Identify which cell holds the provided text, then report its [X, Y] central coordinate. 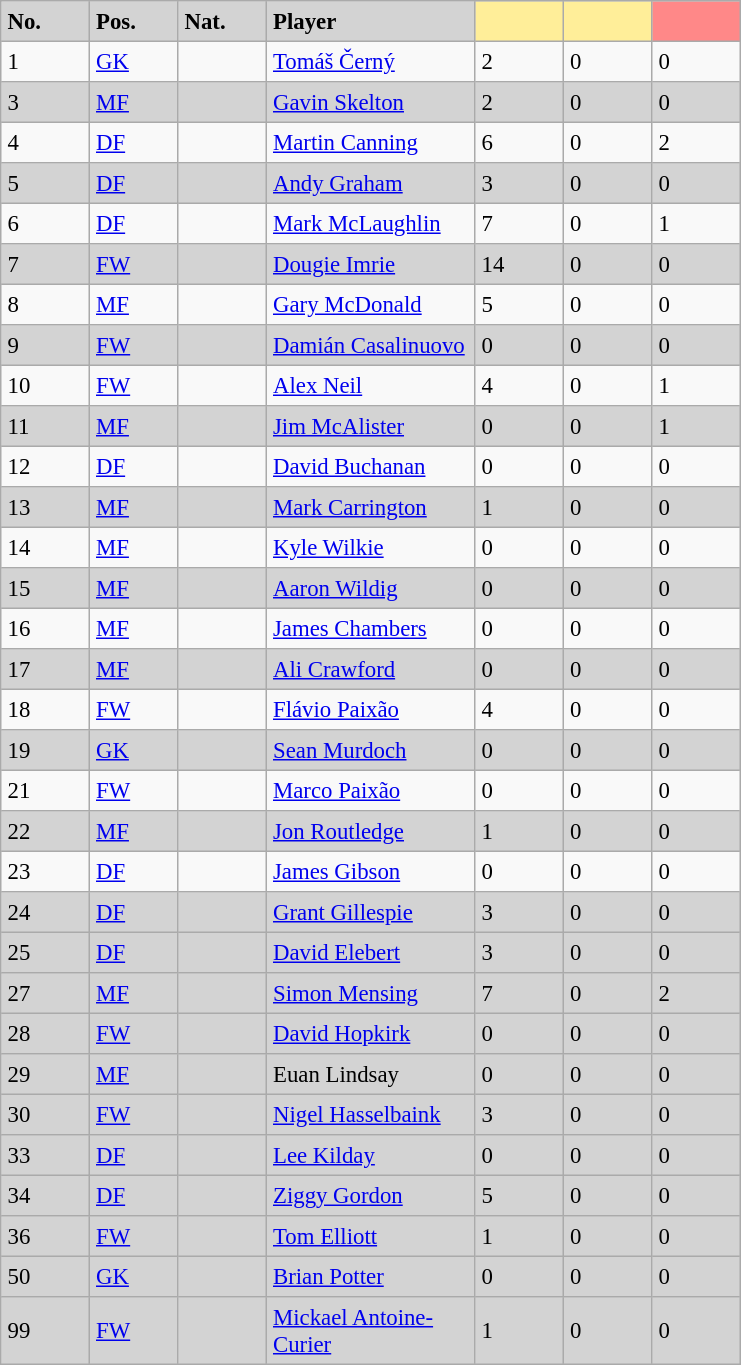
Tom Elliott [370, 1236]
Nat. [222, 21]
17 [45, 669]
Mark McLaughlin [370, 223]
Martin Canning [370, 142]
25 [45, 952]
27 [45, 993]
Sean Murdoch [370, 750]
Mickael Antoine-Curier [370, 1331]
Nigel Hasselbaink [370, 1114]
23 [45, 871]
36 [45, 1236]
Lee Kilday [370, 1155]
22 [45, 831]
8 [45, 304]
34 [45, 1195]
Flávio Paixão [370, 709]
13 [45, 507]
Damián Casalinuovo [370, 345]
Grant Gillespie [370, 912]
9 [45, 345]
David Elebert [370, 952]
Simon Mensing [370, 993]
12 [45, 466]
Kyle Wilkie [370, 547]
99 [45, 1331]
16 [45, 628]
Euan Lindsay [370, 1074]
Jon Routledge [370, 831]
11 [45, 426]
Brian Potter [370, 1276]
Jim McAlister [370, 426]
Mark Carrington [370, 507]
James Chambers [370, 628]
19 [45, 750]
10 [45, 385]
David Hopkirk [370, 1033]
Marco Paixão [370, 790]
Tomáš Černý [370, 61]
Alex Neil [370, 385]
30 [45, 1114]
33 [45, 1155]
Gavin Skelton [370, 102]
28 [45, 1033]
Ali Crawford [370, 669]
James Gibson [370, 871]
29 [45, 1074]
Player [370, 21]
21 [45, 790]
Gary McDonald [370, 304]
18 [45, 709]
50 [45, 1276]
David Buchanan [370, 466]
Pos. [133, 21]
Ziggy Gordon [370, 1195]
Dougie Imrie [370, 264]
15 [45, 588]
Aaron Wildig [370, 588]
No. [45, 21]
Andy Graham [370, 183]
24 [45, 912]
